Determine the (x, y) coordinate at the center of the cell enclosing the given text.  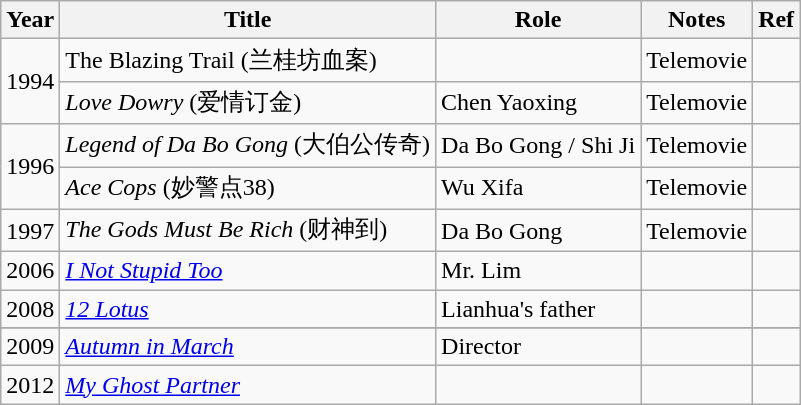
1997 (30, 230)
Legend of Da Bo Gong (大伯公传奇) (248, 146)
Da Bo Gong / Shi Ji (538, 146)
My Ghost Partner (248, 385)
Director (538, 347)
1996 (30, 166)
Chen Yaoxing (538, 102)
1994 (30, 82)
Role (538, 20)
12 Lotus (248, 309)
Autumn in March (248, 347)
I Not Stupid Too (248, 271)
2012 (30, 385)
The Gods Must Be Rich (财神到) (248, 230)
The Blazing Trail (兰桂坊血案) (248, 60)
Title (248, 20)
Mr. Lim (538, 271)
2009 (30, 347)
Love Dowry (爱情订金) (248, 102)
Wu Xifa (538, 188)
Notes (697, 20)
Ace Cops (妙警点38) (248, 188)
Year (30, 20)
Lianhua's father (538, 309)
2008 (30, 309)
2006 (30, 271)
Ref (776, 20)
Da Bo Gong (538, 230)
